From the cell containing the given text, extract its center point as (X, Y) coordinate. 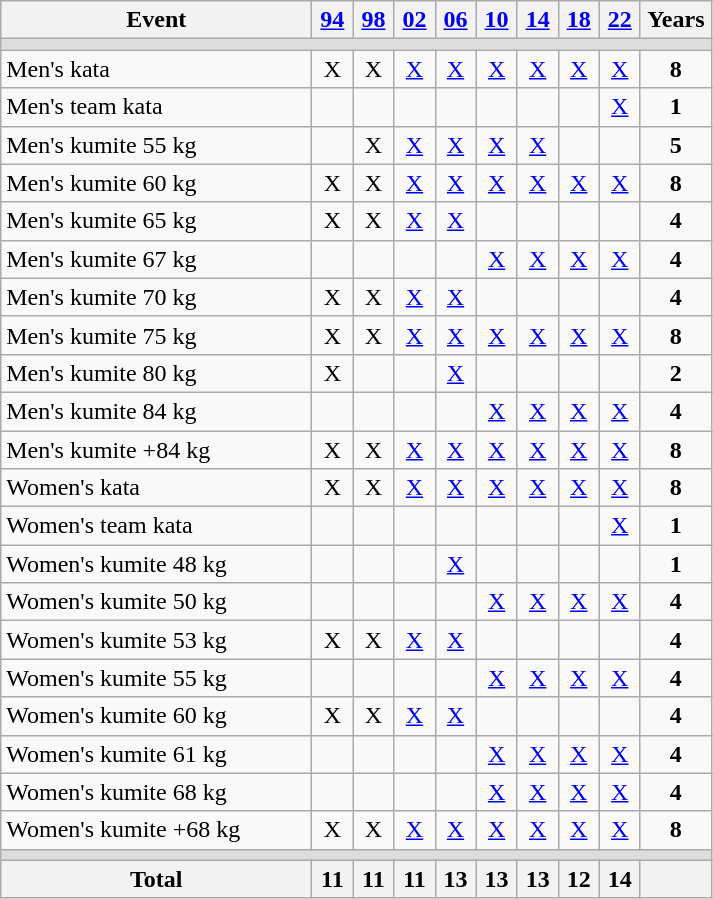
10 (496, 20)
Men's kumite 75 kg (156, 335)
Women's kata (156, 488)
22 (620, 20)
Men's kumite 65 kg (156, 221)
98 (374, 20)
Years (676, 20)
Total (156, 879)
5 (676, 145)
Men's kumite 55 kg (156, 145)
Men's kata (156, 69)
Men's kumite 60 kg (156, 183)
Women's team kata (156, 526)
Men's kumite 70 kg (156, 297)
Men's kumite +84 kg (156, 449)
Women's kumite 50 kg (156, 602)
Event (156, 20)
Men's kumite 80 kg (156, 373)
Women's kumite 68 kg (156, 792)
Women's kumite 53 kg (156, 640)
06 (456, 20)
Men's kumite 84 kg (156, 411)
Women's kumite 60 kg (156, 716)
Men's team kata (156, 107)
12 (578, 879)
18 (578, 20)
94 (332, 20)
Women's kumite 61 kg (156, 754)
Men's kumite 67 kg (156, 259)
02 (414, 20)
Women's kumite +68 kg (156, 830)
Women's kumite 55 kg (156, 678)
2 (676, 373)
Women's kumite 48 kg (156, 564)
